Detect which cell encompasses the target text, then output its [X, Y] center coordinate. 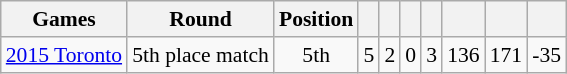
-35 [546, 55]
2015 Toronto [64, 55]
3 [432, 55]
136 [464, 55]
5th place match [200, 55]
171 [506, 55]
Games [64, 19]
2 [390, 55]
Position [316, 19]
Round [200, 19]
5th [316, 55]
0 [410, 55]
5 [368, 55]
